Identify which cell holds the provided text, then report its [x, y] central coordinate. 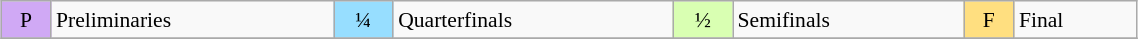
Preliminaries [192, 20]
¼ [364, 20]
Final [1076, 20]
Semifinals [848, 20]
F [989, 20]
½ [702, 20]
P [26, 20]
Quarterfinals [533, 20]
